Extract the [x, y] coordinate from the center of the cell holding the provided text.  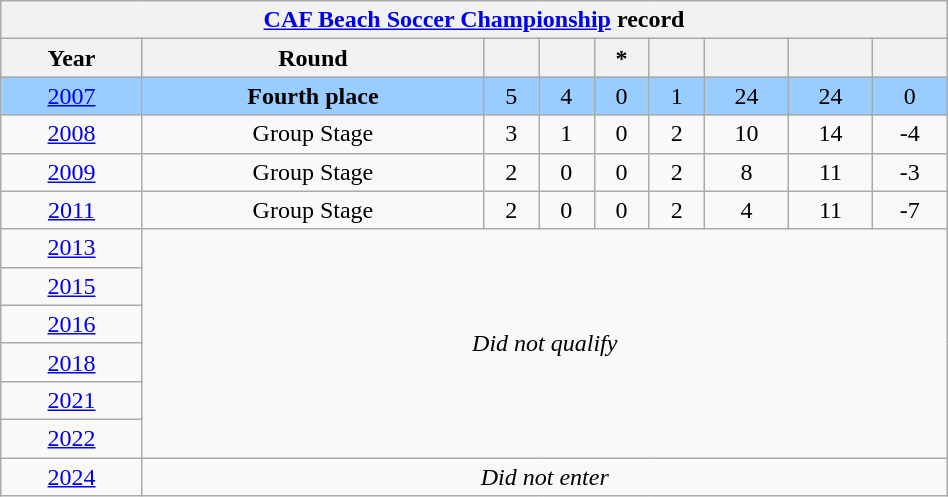
Round [312, 58]
2007 [72, 96]
-3 [910, 172]
2018 [72, 362]
10 [746, 134]
Did not qualify [544, 343]
2015 [72, 286]
Year [72, 58]
2024 [72, 477]
2021 [72, 400]
-4 [910, 134]
Fourth place [312, 96]
8 [746, 172]
2008 [72, 134]
2022 [72, 438]
* [622, 58]
CAF Beach Soccer Championship record [474, 20]
2011 [72, 210]
2013 [72, 248]
2016 [72, 324]
-7 [910, 210]
5 [512, 96]
14 [830, 134]
3 [512, 134]
2009 [72, 172]
Did not enter [544, 477]
